Scan for the cell matching the given text and deliver its (X, Y) coordinate at center. 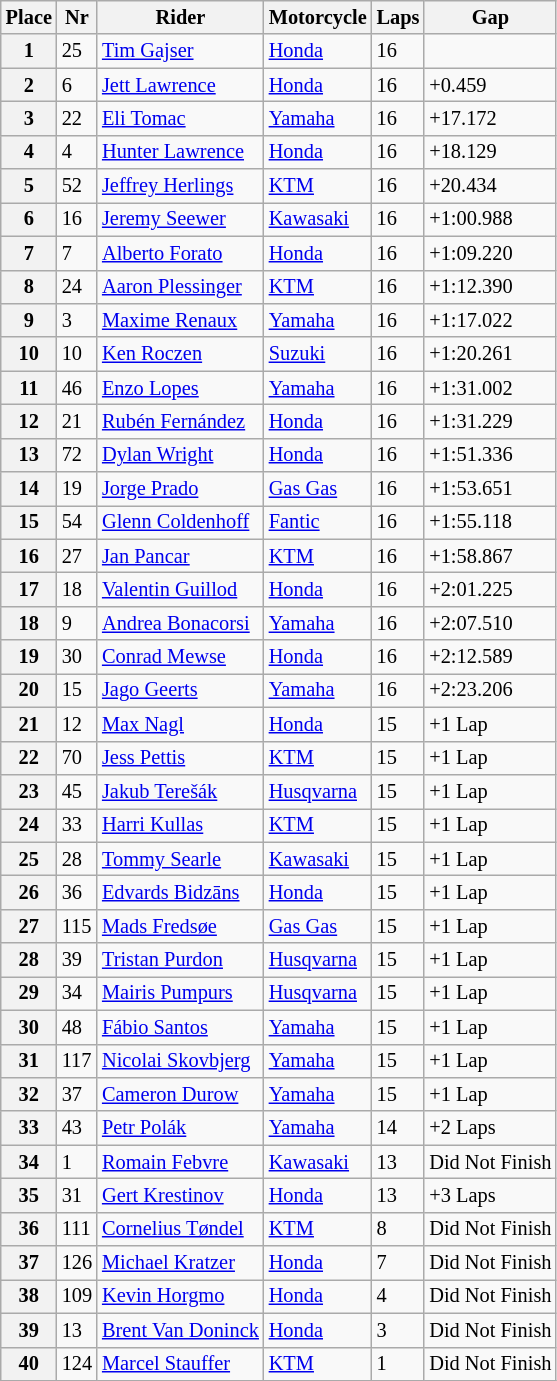
+2 Laps (490, 1128)
Glenn Coldenhoff (180, 522)
Jago Geerts (180, 690)
Mads Fredsøe (180, 926)
Dylan Wright (180, 455)
40 (29, 1364)
+18.129 (490, 152)
Jakub Terešák (180, 791)
+0.459 (490, 85)
Enzo Lopes (180, 388)
54 (77, 522)
109 (77, 1296)
Brent Van Doninck (180, 1330)
Gap (490, 17)
Jett Lawrence (180, 85)
Jorge Prado (180, 489)
+2:01.225 (490, 589)
+1:51.336 (490, 455)
38 (29, 1296)
Gert Krestinov (180, 1195)
Kevin Horgmo (180, 1296)
Petr Polák (180, 1128)
+1:09.220 (490, 253)
32 (29, 1094)
Jeremy Seewer (180, 219)
Tommy Searle (180, 859)
23 (29, 791)
126 (77, 1263)
+1:17.022 (490, 320)
+1:53.651 (490, 489)
Fantic (318, 522)
Laps (398, 17)
+3 Laps (490, 1195)
+20.434 (490, 186)
5 (29, 186)
Alberto Forato (180, 253)
Nr (77, 17)
+2:07.510 (490, 623)
26 (29, 892)
Andrea Bonacorsi (180, 623)
+1:00.988 (490, 219)
Valentin Guillod (180, 589)
Jeffrey Herlings (180, 186)
72 (77, 455)
Aaron Plessinger (180, 287)
Fábio Santos (180, 1027)
2 (29, 85)
Cameron Durow (180, 1094)
+1:12.390 (490, 287)
35 (29, 1195)
11 (29, 388)
Rubén Fernández (180, 421)
17 (29, 589)
124 (77, 1364)
43 (77, 1128)
45 (77, 791)
117 (77, 1061)
Romain Febvre (180, 1162)
Tim Gajser (180, 51)
70 (77, 758)
+17.172 (490, 118)
Conrad Mewse (180, 657)
Marcel Stauffer (180, 1364)
20 (29, 690)
Harri Kullas (180, 825)
+1:20.261 (490, 354)
Ken Roczen (180, 354)
Rider (180, 17)
Suzuki (318, 354)
115 (77, 926)
+1:31.229 (490, 421)
Motorcycle (318, 17)
29 (29, 993)
111 (77, 1229)
Jess Pettis (180, 758)
Michael Kratzer (180, 1263)
+1:58.867 (490, 556)
Mairis Pumpurs (180, 993)
Nicolai Skovbjerg (180, 1061)
Edvards Bidzāns (180, 892)
Jan Pancar (180, 556)
+1:31.002 (490, 388)
48 (77, 1027)
Place (29, 17)
46 (77, 388)
Maxime Renaux (180, 320)
52 (77, 186)
Tristan Purdon (180, 960)
Hunter Lawrence (180, 152)
Max Nagl (180, 724)
+1:55.118 (490, 522)
+2:23.206 (490, 690)
Eli Tomac (180, 118)
Cornelius Tøndel (180, 1229)
+2:12.589 (490, 657)
